Search for the cell housing the specified text and yield its (x, y) center coordinate. 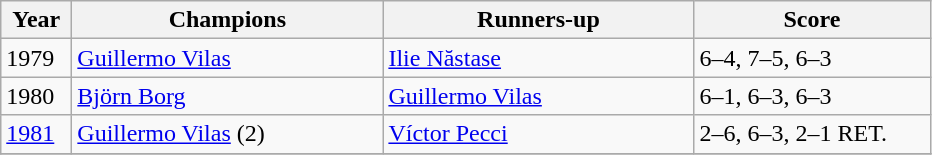
Björn Borg (228, 96)
Score (812, 20)
Víctor Pecci (538, 134)
Ilie Năstase (538, 58)
1979 (36, 58)
6–4, 7–5, 6–3 (812, 58)
6–1, 6–3, 6–3 (812, 96)
Guillermo Vilas (2) (228, 134)
1981 (36, 134)
Runners-up (538, 20)
Champions (228, 20)
2–6, 6–3, 2–1 RET. (812, 134)
Year (36, 20)
1980 (36, 96)
